Locate the cell with the specified text and output its [x, y] center coordinate. 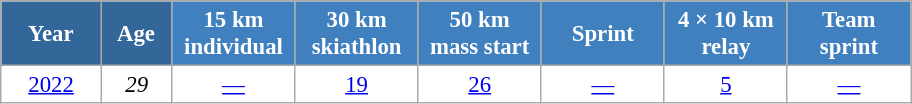
2022 [52, 85]
Year [52, 34]
Team sprint [848, 34]
26 [480, 85]
19 [356, 85]
5 [726, 85]
50 km mass start [480, 34]
29 [136, 85]
4 × 10 km relay [726, 34]
15 km individual [234, 34]
Age [136, 34]
30 km skiathlon [356, 34]
Sprint [602, 34]
